Find where the given text appears and provide that cell's center as (x, y) coordinate. 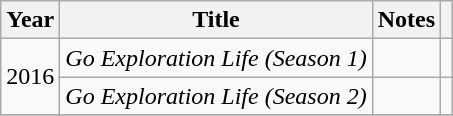
Year (30, 20)
Go Exploration Life (Season 1) (216, 58)
2016 (30, 77)
Title (216, 20)
Go Exploration Life (Season 2) (216, 96)
Notes (406, 20)
